Find where the given text appears and provide that cell's center as [x, y] coordinate. 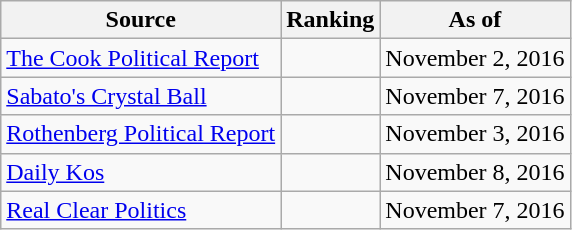
Source [141, 20]
November 3, 2016 [475, 134]
Ranking [330, 20]
Sabato's Crystal Ball [141, 96]
Rothenberg Political Report [141, 134]
As of [475, 20]
The Cook Political Report [141, 58]
Daily Kos [141, 172]
November 8, 2016 [475, 172]
Real Clear Politics [141, 210]
November 2, 2016 [475, 58]
